Find where the given text appears and provide that cell's center as [x, y] coordinate. 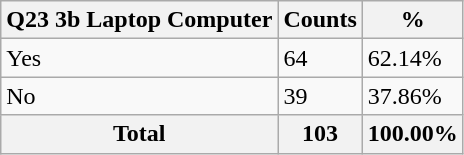
37.86% [412, 96]
Yes [140, 58]
No [140, 96]
Counts [320, 20]
% [412, 20]
103 [320, 134]
Q23 3b Laptop Computer [140, 20]
64 [320, 58]
62.14% [412, 58]
Total [140, 134]
100.00% [412, 134]
39 [320, 96]
